Extract the [x, y] coordinate from the center of the cell holding the provided text.  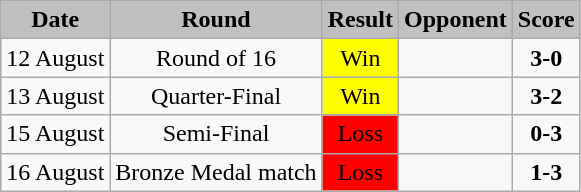
Date [56, 20]
12 August [56, 58]
0-3 [546, 134]
13 August [56, 96]
3-0 [546, 58]
Result [360, 20]
Round [216, 20]
1-3 [546, 172]
15 August [56, 134]
3-2 [546, 96]
Semi-Final [216, 134]
Bronze Medal match [216, 172]
Quarter-Final [216, 96]
Score [546, 20]
16 August [56, 172]
Opponent [456, 20]
Round of 16 [216, 58]
